Return the (X, Y) coordinate for the center point of the cell that contains the specified text.  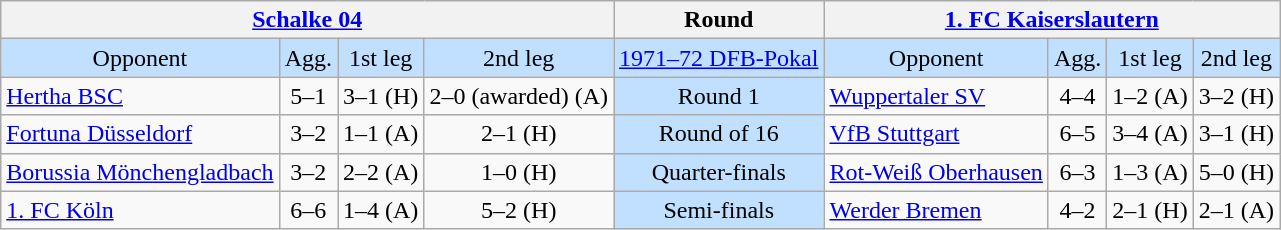
2–0 (awarded) (A) (519, 96)
6–3 (1077, 172)
1971–72 DFB-Pokal (719, 58)
1–2 (A) (1150, 96)
3–4 (A) (1150, 134)
1. FC Köln (140, 210)
Schalke 04 (308, 20)
Round of 16 (719, 134)
Wuppertaler SV (936, 96)
5–2 (H) (519, 210)
Round 1 (719, 96)
Round (719, 20)
Hertha BSC (140, 96)
4–4 (1077, 96)
1–0 (H) (519, 172)
1–4 (A) (381, 210)
1. FC Kaiserslautern (1052, 20)
Fortuna Düsseldorf (140, 134)
4–2 (1077, 210)
5–0 (H) (1236, 172)
Semi-finals (719, 210)
6–5 (1077, 134)
6–6 (308, 210)
2–1 (A) (1236, 210)
Werder Bremen (936, 210)
Quarter-finals (719, 172)
Rot-Weiß Oberhausen (936, 172)
2–2 (A) (381, 172)
VfB Stuttgart (936, 134)
3–2 (H) (1236, 96)
1–3 (A) (1150, 172)
1–1 (A) (381, 134)
Borussia Mönchengladbach (140, 172)
5–1 (308, 96)
